Output the (x, y) coordinate of the center of the cell containing the given text.  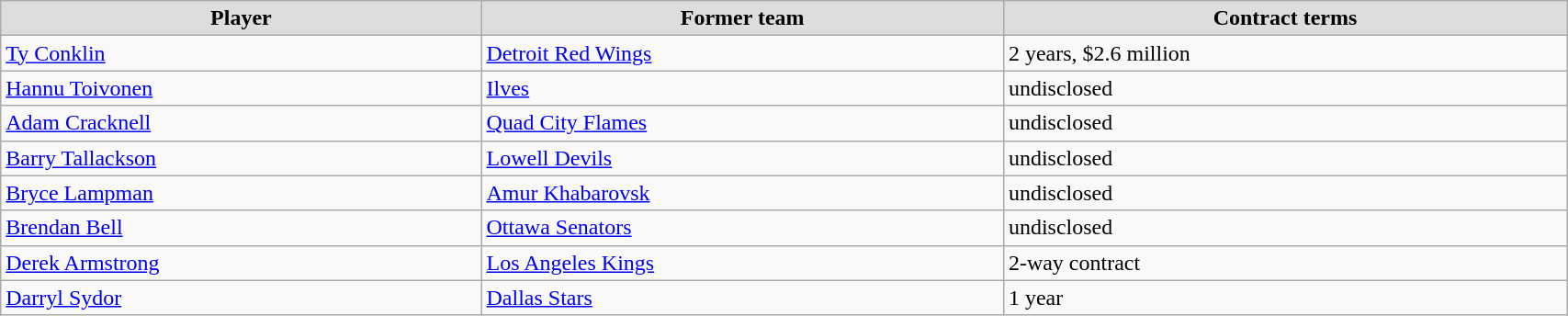
Contract terms (1284, 18)
Former team (742, 18)
Bryce Lampman (241, 193)
Los Angeles Kings (742, 263)
Adam Cracknell (241, 123)
Ty Conklin (241, 53)
Quad City Flames (742, 123)
Lowell Devils (742, 158)
Detroit Red Wings (742, 53)
2 years, $2.6 million (1284, 53)
Barry Tallackson (241, 158)
Darryl Sydor (241, 298)
2-way contract (1284, 263)
1 year (1284, 298)
Dallas Stars (742, 298)
Brendan Bell (241, 228)
Hannu Toivonen (241, 88)
Ottawa Senators (742, 228)
Ilves (742, 88)
Amur Khabarovsk (742, 193)
Derek Armstrong (241, 263)
Player (241, 18)
